Output the [X, Y] coordinate of the center of the cell containing the given text.  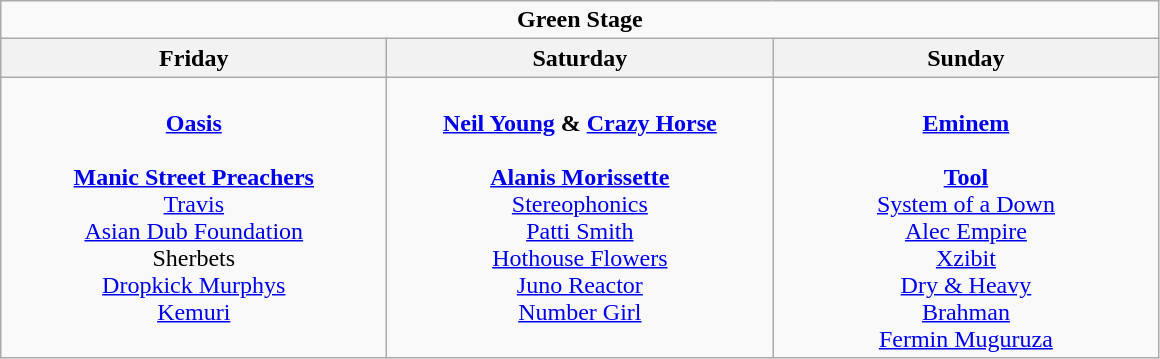
Saturday [580, 58]
Neil Young & Crazy Horse Alanis Morissette Stereophonics Patti Smith Hothouse Flowers Juno Reactor Number Girl [580, 218]
Friday [194, 58]
Eminem Tool System of a Down Alec Empire Xzibit Dry & Heavy Brahman Fermin Muguruza [966, 218]
Oasis Manic Street Preachers Travis Asian Dub Foundation Sherbets Dropkick Murphys Kemuri [194, 218]
Sunday [966, 58]
Green Stage [580, 20]
